Output the (x, y) coordinate of the center of the cell containing the given text.  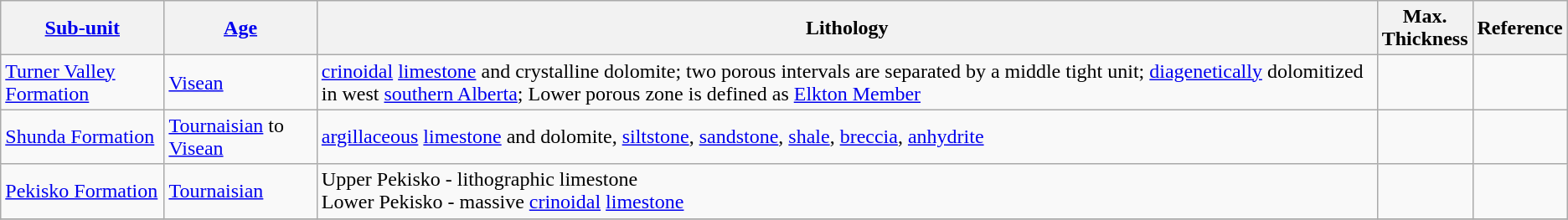
Shunda Formation (82, 137)
Turner Valley Formation (82, 82)
Tournaisian (240, 191)
Tournaisian to Visean (240, 137)
Max.Thickness (1425, 28)
Reference (1519, 28)
argillaceous limestone and dolomite, siltstone, sandstone, shale, breccia, anhydrite (847, 137)
Lithology (847, 28)
Age (240, 28)
Upper Pekisko - lithographic limestoneLower Pekisko - massive crinoidal limestone (847, 191)
Visean (240, 82)
Sub-unit (82, 28)
Pekisko Formation (82, 191)
